Extract the (X, Y) coordinate from the center of the cell holding the provided text.  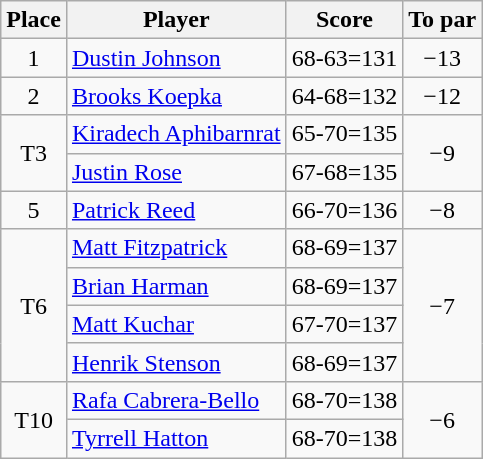
Player (176, 20)
T6 (34, 305)
Brooks Koepka (176, 96)
67-68=135 (344, 172)
Kiradech Aphibarnrat (176, 134)
1 (34, 58)
T3 (34, 153)
To par (442, 20)
68-63=131 (344, 58)
−7 (442, 305)
Patrick Reed (176, 210)
Place (34, 20)
Henrik Stenson (176, 362)
Rafa Cabrera-Bello (176, 400)
65-70=135 (344, 134)
Justin Rose (176, 172)
67-70=137 (344, 324)
Matt Kuchar (176, 324)
−8 (442, 210)
64-68=132 (344, 96)
Brian Harman (176, 286)
−13 (442, 58)
66-70=136 (344, 210)
−12 (442, 96)
T10 (34, 419)
−6 (442, 419)
5 (34, 210)
−9 (442, 153)
Score (344, 20)
Dustin Johnson (176, 58)
Matt Fitzpatrick (176, 248)
2 (34, 96)
Tyrrell Hatton (176, 438)
